Extract the [x, y] coordinate from the center of the cell holding the provided text.  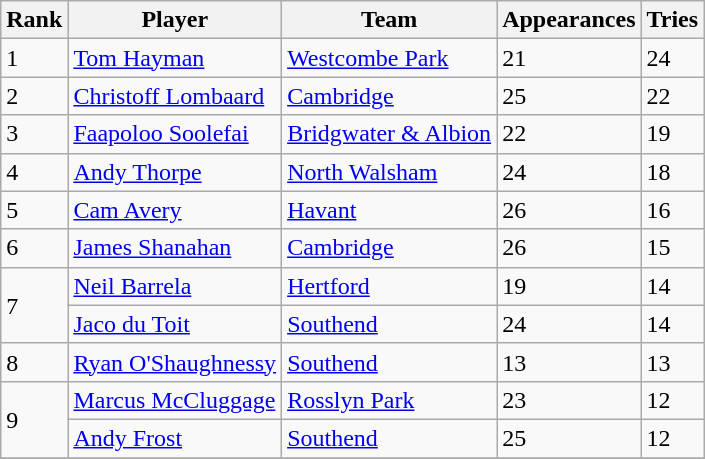
1 [34, 58]
5 [34, 210]
Hertford [390, 286]
Faapoloo Soolefai [175, 134]
Team [390, 20]
23 [569, 400]
Christoff Lombaard [175, 96]
James Shanahan [175, 248]
7 [34, 305]
3 [34, 134]
Havant [390, 210]
21 [569, 58]
2 [34, 96]
Tom Hayman [175, 58]
Neil Barrela [175, 286]
Bridgwater & Albion [390, 134]
Andy Frost [175, 438]
Westcombe Park [390, 58]
Ryan O'Shaughnessy [175, 362]
Jaco du Toit [175, 324]
8 [34, 362]
9 [34, 419]
Rosslyn Park [390, 400]
North Walsham [390, 172]
Rank [34, 20]
Tries [672, 20]
Cam Avery [175, 210]
Andy Thorpe [175, 172]
15 [672, 248]
Player [175, 20]
Marcus McCluggage [175, 400]
6 [34, 248]
18 [672, 172]
Appearances [569, 20]
4 [34, 172]
16 [672, 210]
